Scan for the cell matching the given text and deliver its (X, Y) coordinate at center. 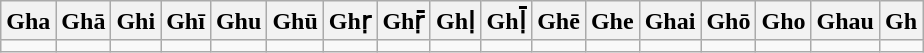
Ghai (670, 21)
Gho (784, 21)
Ghe (612, 21)
Ghau (845, 21)
Ghṝ (404, 21)
Ghō (728, 21)
Gh (900, 21)
Ghṛ (350, 21)
Ghḹ (506, 21)
Ghē (559, 21)
Ghā (84, 21)
Ghū (295, 21)
Ghu (238, 21)
Ghi (136, 21)
Ghī (186, 21)
Gha (28, 21)
Ghḷ (456, 21)
